Capture the cell that displays the provided text and extract its (x, y) central coordinate. 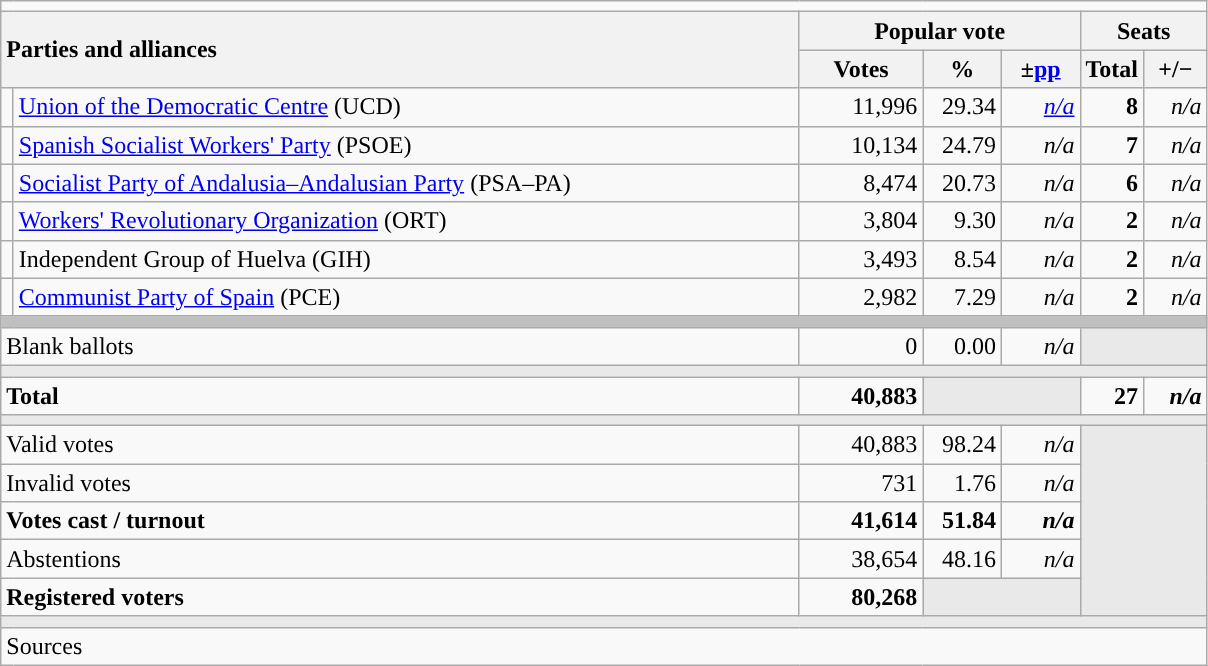
Valid votes (400, 445)
80,268 (861, 597)
41,614 (861, 521)
Seats (1144, 31)
51.84 (962, 521)
Parties and alliances (400, 50)
Invalid votes (400, 483)
Popular vote (940, 31)
11,996 (861, 107)
10,134 (861, 145)
48.16 (962, 559)
2,982 (861, 297)
Union of the Democratic Centre (UCD) (406, 107)
7 (1112, 145)
3,493 (861, 259)
29.34 (962, 107)
0.00 (962, 346)
8 (1112, 107)
8,474 (861, 183)
Socialist Party of Andalusia–Andalusian Party (PSA–PA) (406, 183)
Blank ballots (400, 346)
Votes cast / turnout (400, 521)
3,804 (861, 221)
Spanish Socialist Workers' Party (PSOE) (406, 145)
9.30 (962, 221)
Independent Group of Huelva (GIH) (406, 259)
731 (861, 483)
% (962, 69)
Communist Party of Spain (PCE) (406, 297)
±pp (1040, 69)
27 (1112, 395)
0 (861, 346)
Votes (861, 69)
20.73 (962, 183)
7.29 (962, 297)
38,654 (861, 559)
Abstentions (400, 559)
6 (1112, 183)
+/− (1176, 69)
Registered voters (400, 597)
Workers' Revolutionary Organization (ORT) (406, 221)
1.76 (962, 483)
24.79 (962, 145)
8.54 (962, 259)
Sources (604, 646)
98.24 (962, 445)
